Extract the [x, y] coordinate from the center of the cell holding the provided text.  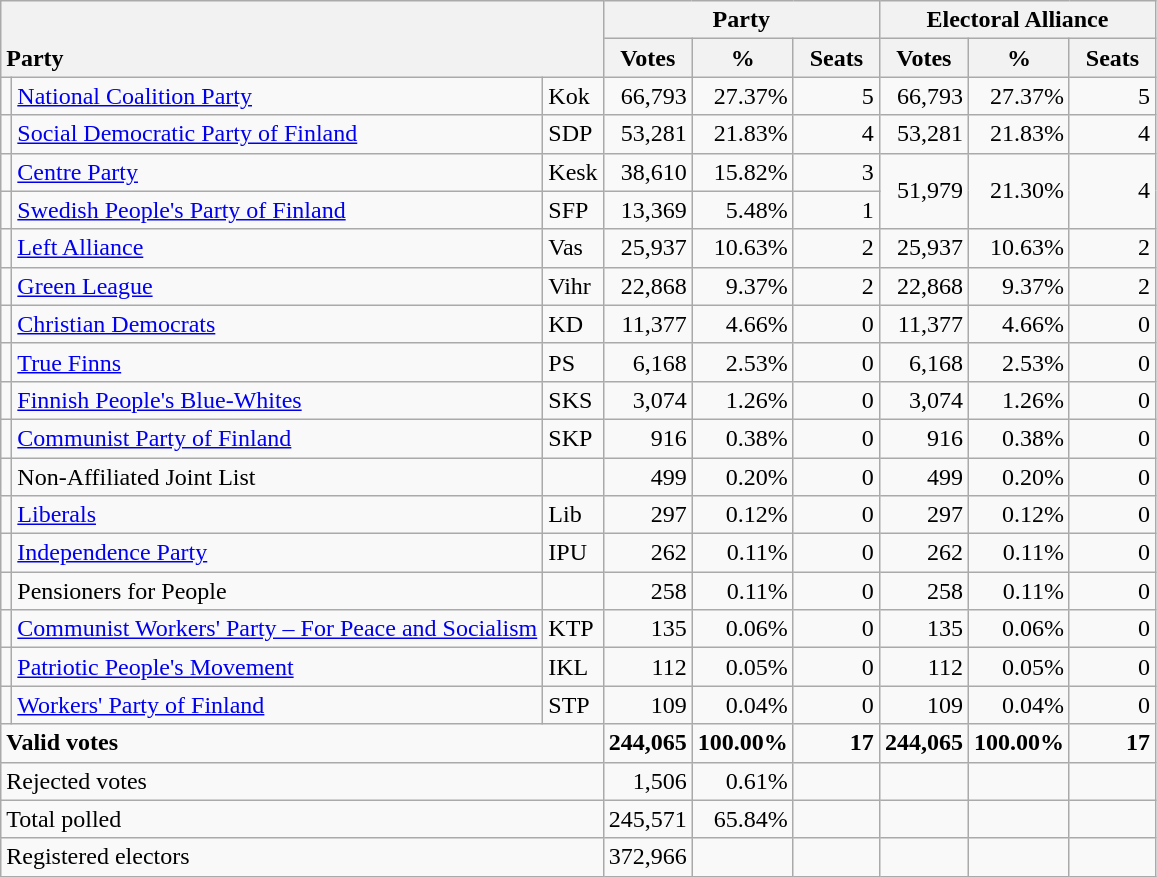
Vas [573, 248]
372,966 [648, 857]
Liberals [278, 515]
Green League [278, 286]
Workers' Party of Finland [278, 705]
KD [573, 324]
Kok [573, 96]
15.82% [742, 172]
National Coalition Party [278, 96]
STP [573, 705]
Non-Affiliated Joint List [278, 477]
65.84% [742, 819]
KTP [573, 629]
1,506 [648, 781]
SFP [573, 210]
245,571 [648, 819]
PS [573, 362]
Centre Party [278, 172]
1 [836, 210]
Finnish People's Blue-Whites [278, 400]
Communist Workers' Party – For Peace and Socialism [278, 629]
21.30% [1018, 191]
SKS [573, 400]
Total polled [302, 819]
Christian Democrats [278, 324]
Independence Party [278, 553]
True Finns [278, 362]
51,979 [924, 191]
Vihr [573, 286]
38,610 [648, 172]
Pensioners for People [278, 591]
Kesk [573, 172]
13,369 [648, 210]
Social Democratic Party of Finland [278, 134]
Swedish People's Party of Finland [278, 210]
Left Alliance [278, 248]
3 [836, 172]
5.48% [742, 210]
IKL [573, 667]
Valid votes [302, 743]
SDP [573, 134]
Communist Party of Finland [278, 438]
Patriotic People's Movement [278, 667]
Electoral Alliance [1017, 20]
0.61% [742, 781]
Rejected votes [302, 781]
IPU [573, 553]
SKP [573, 438]
Lib [573, 515]
Registered electors [302, 857]
